Return [x, y] of the center of cell containing provided text 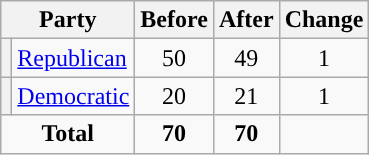
Change [324, 20]
Total [68, 134]
Republican [74, 58]
Democratic [74, 96]
Before [174, 20]
21 [246, 96]
After [246, 20]
20 [174, 96]
49 [246, 58]
50 [174, 58]
Party [68, 20]
